For the text-containing cell, return its midpoint in [x, y] coordinate format. 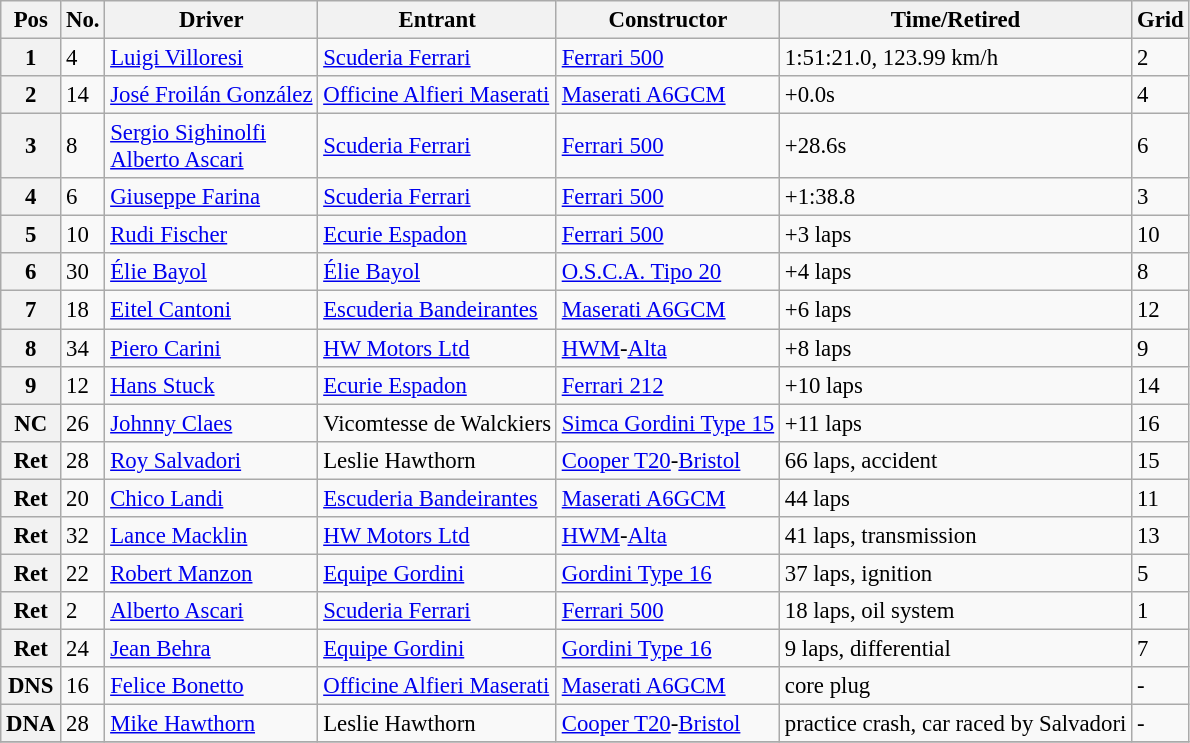
+28.6s [955, 146]
Entrant [438, 20]
Piero Carini [212, 348]
1:51:21.0, 123.99 km/h [955, 58]
Eitel Cantoni [212, 310]
11 [1160, 498]
+6 laps [955, 310]
9 laps, differential [955, 648]
30 [83, 273]
Ferrari 212 [668, 385]
O.S.C.A. Tipo 20 [668, 273]
core plug [955, 686]
37 laps, ignition [955, 573]
32 [83, 536]
Hans Stuck [212, 385]
Roy Salvadori [212, 460]
Johnny Claes [212, 423]
Felice Bonetto [212, 686]
Luigi Villoresi [212, 58]
26 [83, 423]
Mike Hawthorn [212, 724]
NC [31, 423]
No. [83, 20]
Rudi Fischer [212, 235]
+3 laps [955, 235]
44 laps [955, 498]
Time/Retired [955, 20]
20 [83, 498]
Constructor [668, 20]
+0.0s [955, 95]
66 laps, accident [955, 460]
Lance Macklin [212, 536]
13 [1160, 536]
18 [83, 310]
24 [83, 648]
34 [83, 348]
José Froilán González [212, 95]
Jean Behra [212, 648]
DNS [31, 686]
15 [1160, 460]
+10 laps [955, 385]
Vicomtesse de Walckiers [438, 423]
Grid [1160, 20]
Giuseppe Farina [212, 197]
+1:38.8 [955, 197]
+8 laps [955, 348]
+11 laps [955, 423]
Simca Gordini Type 15 [668, 423]
Pos [31, 20]
practice crash, car raced by Salvadori [955, 724]
Chico Landi [212, 498]
Robert Manzon [212, 573]
41 laps, transmission [955, 536]
22 [83, 573]
Sergio Sighinolfi Alberto Ascari [212, 146]
DNA [31, 724]
+4 laps [955, 273]
18 laps, oil system [955, 611]
Driver [212, 20]
Alberto Ascari [212, 611]
